Search for the cell housing the specified text and yield its (X, Y) center coordinate. 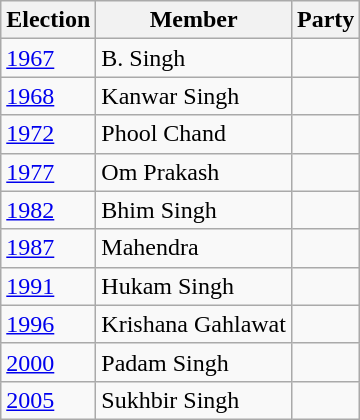
Kanwar Singh (194, 96)
B. Singh (194, 58)
1982 (48, 210)
Krishana Gahlawat (194, 324)
1967 (48, 58)
Om Prakash (194, 172)
1977 (48, 172)
Phool Chand (194, 134)
Hukam Singh (194, 286)
Padam Singh (194, 362)
Election (48, 20)
1968 (48, 96)
Party (325, 20)
1987 (48, 248)
1991 (48, 286)
Member (194, 20)
2000 (48, 362)
Sukhbir Singh (194, 400)
Bhim Singh (194, 210)
Mahendra (194, 248)
1972 (48, 134)
2005 (48, 400)
1996 (48, 324)
